Capture the cell that displays the provided text and extract its (X, Y) central coordinate. 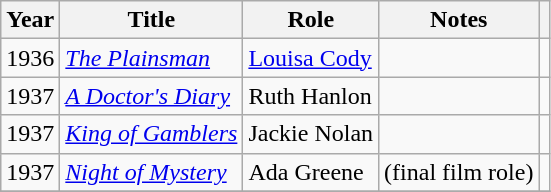
(final film role) (459, 172)
A Doctor's Diary (152, 96)
Role (311, 20)
Ruth Hanlon (311, 96)
Ada Greene (311, 172)
King of Gamblers (152, 134)
Title (152, 20)
1936 (30, 58)
Notes (459, 20)
Year (30, 20)
Jackie Nolan (311, 134)
Night of Mystery (152, 172)
Louisa Cody (311, 58)
The Plainsman (152, 58)
